Determine the [X, Y] coordinate at the center of the cell enclosing the given text.  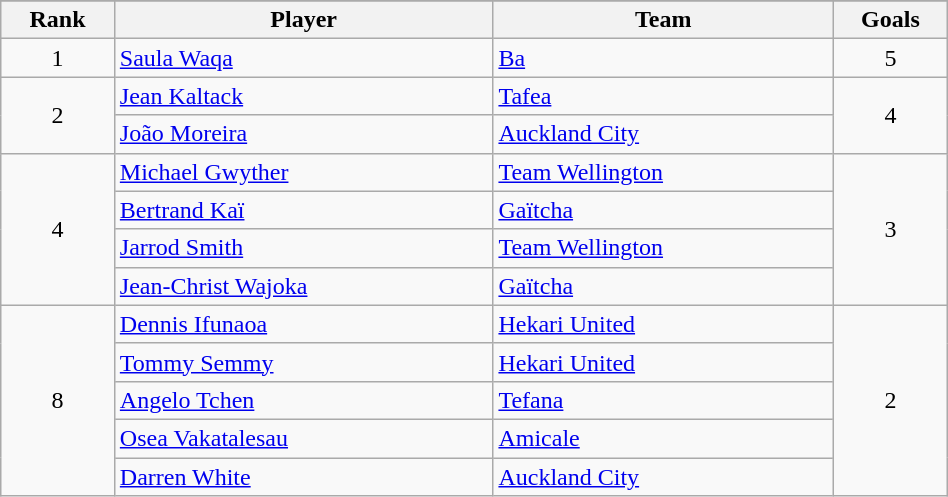
1 [58, 58]
Jean Kaltack [304, 96]
Darren White [304, 477]
Jarrod Smith [304, 248]
Angelo Tchen [304, 400]
Osea Vakatalesau [304, 438]
5 [891, 58]
Michael Gwyther [304, 172]
Goals [891, 20]
João Moreira [304, 134]
Player [304, 20]
Tefana [664, 400]
8 [58, 400]
Tommy Semmy [304, 362]
3 [891, 229]
Jean-Christ Wajoka [304, 286]
Tafea [664, 96]
Bertrand Kaï [304, 210]
Team [664, 20]
Saula Waqa [304, 58]
Amicale [664, 438]
Ba [664, 58]
Rank [58, 20]
Dennis Ifunaoa [304, 324]
